Pinpoint the cell where the given text exists, returning its [X, Y] midpoint coordinate. 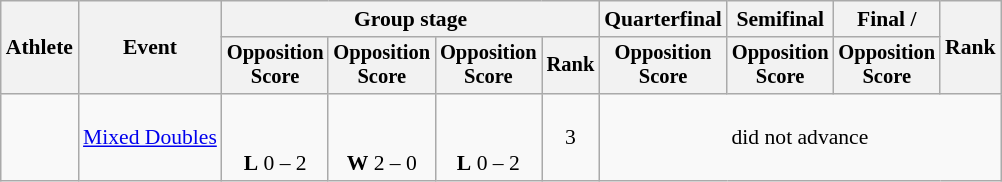
Final / [886, 19]
Mixed Doubles [150, 138]
Athlete [40, 48]
W 2 – 0 [382, 138]
Event [150, 48]
3 [571, 138]
Semifinal [780, 19]
Quarterfinal [663, 19]
Group stage [410, 19]
did not advance [800, 138]
